Determine the [X, Y] coordinate at the center of the cell enclosing the given text.  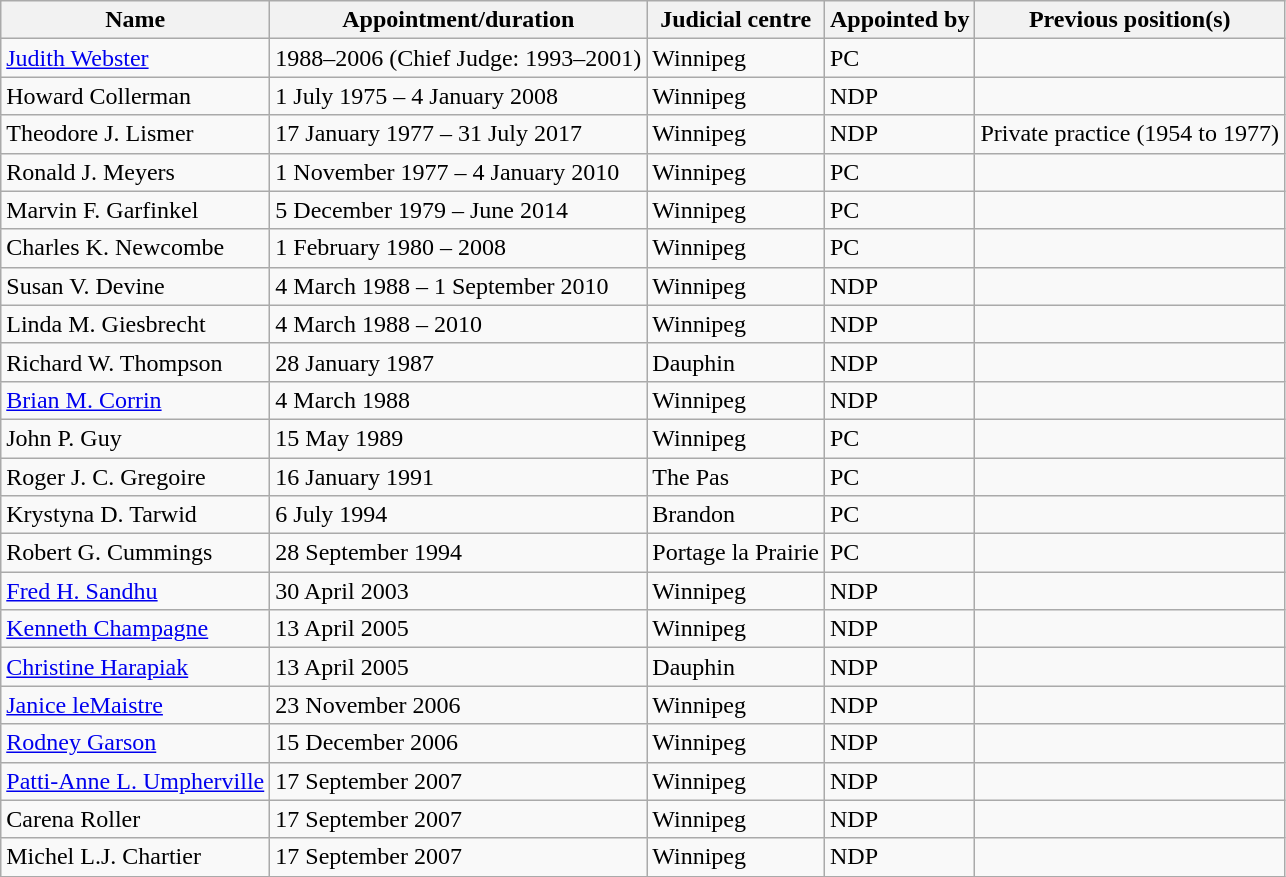
Brandon [736, 515]
Susan V. Devine [136, 286]
Judicial centre [736, 20]
23 November 2006 [458, 705]
16 January 1991 [458, 477]
Appointment/duration [458, 20]
Roger J. C. Gregoire [136, 477]
Linda M. Giesbrecht [136, 324]
Charles K. Newcombe [136, 248]
Richard W. Thompson [136, 362]
4 March 1988 – 2010 [458, 324]
1 July 1975 – 4 January 2008 [458, 96]
Howard Collerman [136, 96]
30 April 2003 [458, 591]
1 February 1980 – 2008 [458, 248]
Previous position(s) [1130, 20]
15 May 1989 [458, 438]
Appointed by [899, 20]
The Pas [736, 477]
Krystyna D. Tarwid [136, 515]
Rodney Garson [136, 743]
Carena Roller [136, 819]
John P. Guy [136, 438]
Private practice (1954 to 1977) [1130, 134]
4 March 1988 – 1 September 2010 [458, 286]
1 November 1977 – 4 January 2010 [458, 172]
Marvin F. Garfinkel [136, 210]
Theodore J. Lismer [136, 134]
17 January 1977 – 31 July 2017 [458, 134]
Name [136, 20]
Robert G. Cummings [136, 553]
Judith Webster [136, 58]
Janice leMaistre [136, 705]
Michel L.J. Chartier [136, 857]
15 December 2006 [458, 743]
Patti-Anne L. Umpherville [136, 781]
28 January 1987 [458, 362]
5 December 1979 – June 2014 [458, 210]
Kenneth Champagne [136, 629]
Portage la Prairie [736, 553]
Fred H. Sandhu [136, 591]
6 July 1994 [458, 515]
Ronald J. Meyers [136, 172]
Brian M. Corrin [136, 400]
4 March 1988 [458, 400]
Christine Harapiak [136, 667]
1988–2006 (Chief Judge: 1993–2001) [458, 58]
28 September 1994 [458, 553]
